Identify which cell holds the provided text, then report its (X, Y) central coordinate. 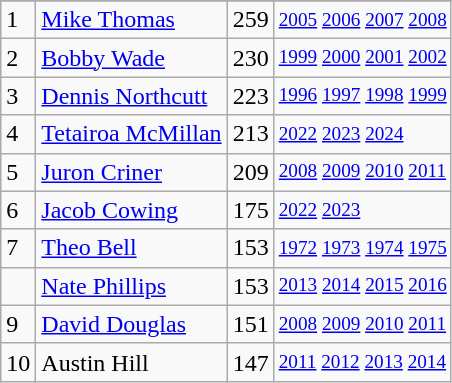
6 (18, 210)
4 (18, 134)
175 (250, 210)
213 (250, 134)
2 (18, 58)
2005 2006 2007 2008 (362, 20)
147 (250, 362)
1972 1973 1974 1975 (362, 248)
2013 2014 2015 2016 (362, 286)
Bobby Wade (132, 58)
223 (250, 96)
230 (250, 58)
5 (18, 172)
Jacob Cowing (132, 210)
7 (18, 248)
1996 1997 1998 1999 (362, 96)
3 (18, 96)
Juron Criner (132, 172)
151 (250, 324)
Mike Thomas (132, 20)
David Douglas (132, 324)
1999 2000 2001 2002 (362, 58)
9 (18, 324)
2011 2012 2013 2014 (362, 362)
Tetairoa McMillan (132, 134)
Dennis Northcutt (132, 96)
209 (250, 172)
259 (250, 20)
2022 2023 (362, 210)
10 (18, 362)
Austin Hill (132, 362)
Theo Bell (132, 248)
Nate Phillips (132, 286)
2022 2023 2024 (362, 134)
1 (18, 20)
